Provide the (X, Y) coordinate of the cell's center where the given text is located.  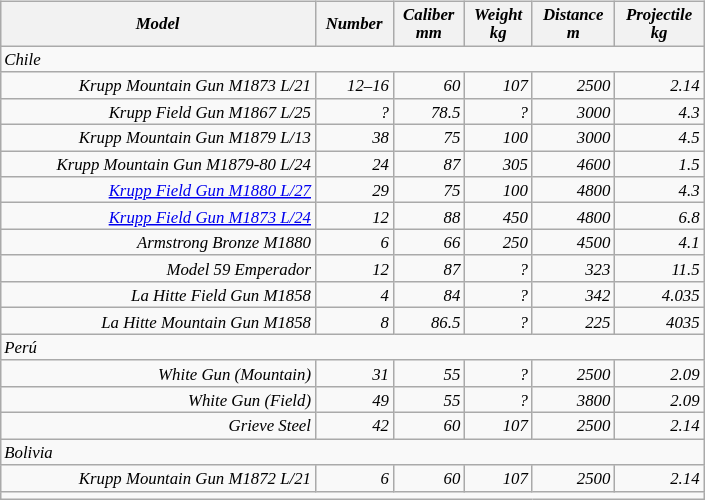
La Hitte Mountain Gun M1858 (158, 321)
Distancem (573, 24)
31 (354, 373)
12–16 (354, 85)
4.5 (658, 137)
66 (428, 242)
Krupp Mountain Gun M1879-80 L/24 (158, 164)
250 (498, 242)
Weightkg (498, 24)
White Gun (Mountain) (158, 373)
4500 (573, 242)
342 (573, 295)
3800 (573, 399)
4.035 (658, 295)
38 (354, 137)
88 (428, 216)
49 (354, 399)
11.5 (658, 268)
450 (498, 216)
Chile (352, 59)
305 (498, 164)
Model (158, 24)
225 (573, 321)
4 (354, 295)
White Gun (Field) (158, 399)
Krupp Mountain Gun M1872 L/21 (158, 478)
Krupp Field Gun M1873 L/24 (158, 216)
Krupp Field Gun M1867 L/25 (158, 111)
42 (354, 426)
86.5 (428, 321)
84 (428, 295)
29 (354, 190)
Perú (352, 347)
1.5 (658, 164)
78.5 (428, 111)
Krupp Field Gun M1880 L/27 (158, 190)
8 (354, 321)
Armstrong Bronze M1880 (158, 242)
Krupp Mountain Gun M1879 L/13 (158, 137)
Krupp Mountain Gun M1873 L/21 (158, 85)
Model 59 Emperador (158, 268)
Grieve Steel (158, 426)
4035 (658, 321)
Number (354, 24)
Calibermm (428, 24)
4.1 (658, 242)
6.8 (658, 216)
Projectilekg (658, 24)
Bolivia (352, 452)
4600 (573, 164)
323 (573, 268)
24 (354, 164)
La Hitte Field Gun M1858 (158, 295)
